Pinpoint the cell where the given text exists, returning its [x, y] midpoint coordinate. 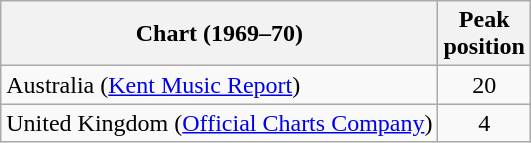
Chart (1969–70) [220, 34]
20 [484, 85]
4 [484, 123]
Peakposition [484, 34]
United Kingdom (Official Charts Company) [220, 123]
Australia (Kent Music Report) [220, 85]
